Return the [X, Y] coordinate for the center point of the cell that contains the specified text.  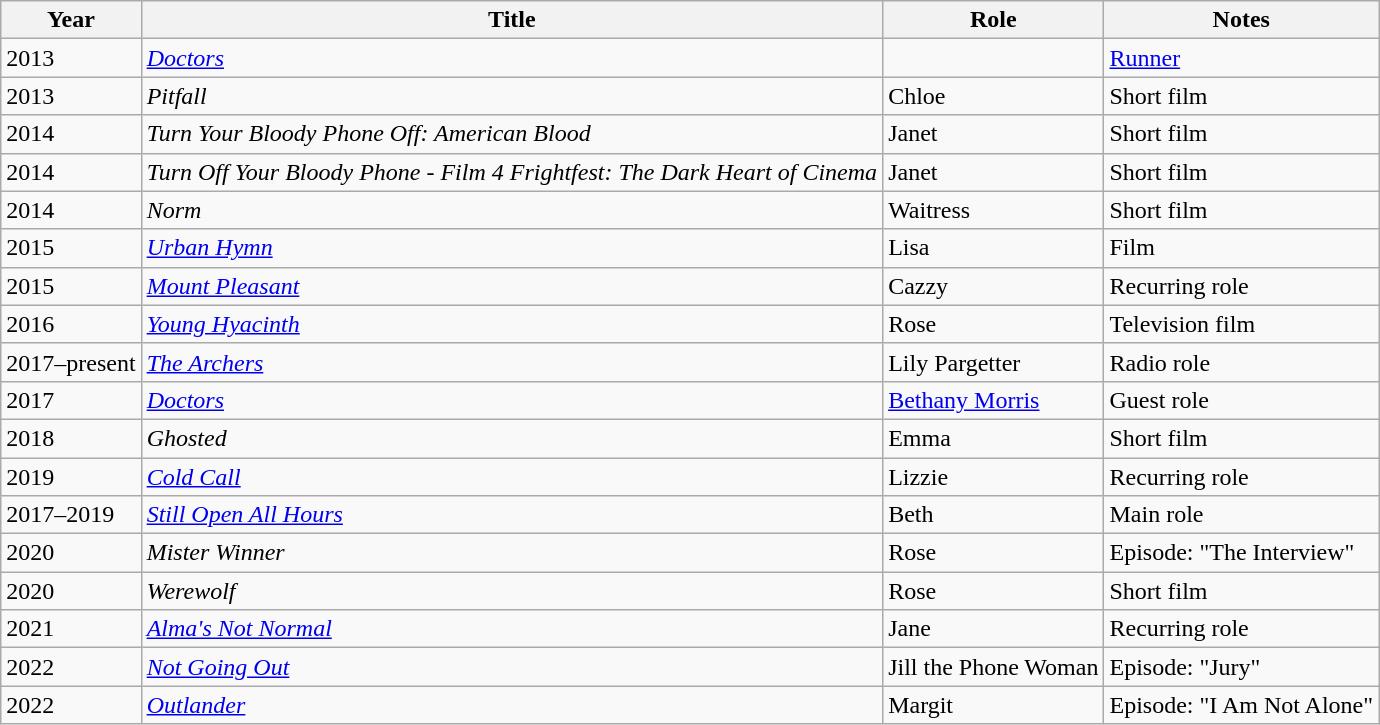
Ghosted [512, 438]
2017–2019 [71, 515]
Jane [994, 629]
Notes [1242, 20]
Episode: "Jury" [1242, 667]
Werewolf [512, 591]
Young Hyacinth [512, 324]
Episode: "I Am Not Alone" [1242, 705]
Main role [1242, 515]
Guest role [1242, 400]
Beth [994, 515]
Emma [994, 438]
Urban Hymn [512, 248]
Lily Pargetter [994, 362]
2017 [71, 400]
Turn Your Bloody Phone Off: American Blood [512, 134]
2021 [71, 629]
Year [71, 20]
Episode: "The Interview" [1242, 553]
2019 [71, 477]
Waitress [994, 210]
Mount Pleasant [512, 286]
Film [1242, 248]
Mister Winner [512, 553]
Not Going Out [512, 667]
Norm [512, 210]
Margit [994, 705]
Cold Call [512, 477]
2017–present [71, 362]
2018 [71, 438]
Runner [1242, 58]
Role [994, 20]
Title [512, 20]
Still Open All Hours [512, 515]
Jill the Phone Woman [994, 667]
Cazzy [994, 286]
Lizzie [994, 477]
Bethany Morris [994, 400]
Turn Off Your Bloody Phone - Film 4 Frightfest: The Dark Heart of Cinema [512, 172]
Chloe [994, 96]
Outlander [512, 705]
Pitfall [512, 96]
The Archers [512, 362]
Television film [1242, 324]
Radio role [1242, 362]
2016 [71, 324]
Lisa [994, 248]
Alma's Not Normal [512, 629]
